Identify which cell holds the provided text, then report its [x, y] central coordinate. 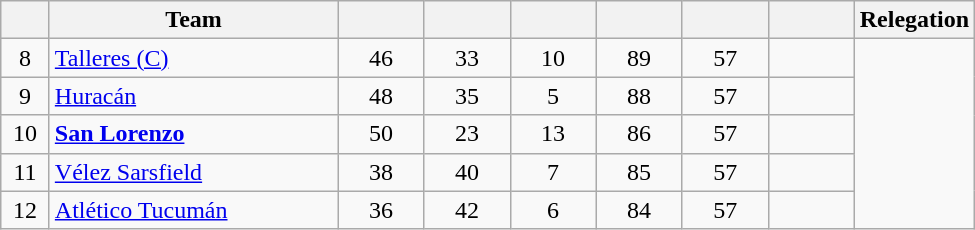
88 [639, 96]
84 [639, 210]
50 [381, 134]
7 [553, 172]
33 [467, 58]
Atlético Tucumán [194, 210]
12 [26, 210]
89 [639, 58]
36 [381, 210]
13 [553, 134]
48 [381, 96]
11 [26, 172]
Huracán [194, 96]
San Lorenzo [194, 134]
9 [26, 96]
38 [381, 172]
5 [553, 96]
8 [26, 58]
6 [553, 210]
85 [639, 172]
Talleres (C) [194, 58]
35 [467, 96]
40 [467, 172]
42 [467, 210]
46 [381, 58]
23 [467, 134]
86 [639, 134]
Vélez Sarsfield [194, 172]
Team [194, 20]
Relegation [914, 20]
